Output the [x, y] coordinate of the center of the cell containing the given text.  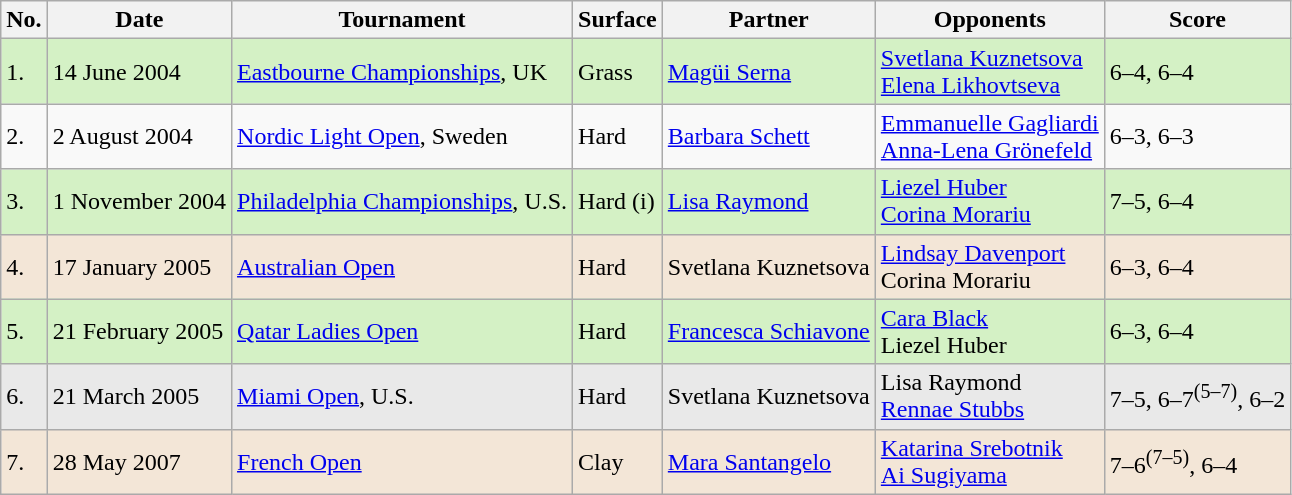
28 May 2007 [139, 462]
Mara Santangelo [768, 462]
Tournament [402, 20]
Miami Open, U.S. [402, 396]
Emmanuelle Gagliardi Anna-Lena Grönefeld [990, 136]
7. [24, 462]
1. [24, 72]
14 June 2004 [139, 72]
Katarina Srebotnik Ai Sugiyama [990, 462]
6–3, 6–3 [1197, 136]
Liezel Huber Corina Morariu [990, 202]
6. [24, 396]
Lisa Raymond [768, 202]
Date [139, 20]
6–4, 6–4 [1197, 72]
7–5, 6–4 [1197, 202]
Francesca Schiavone [768, 332]
17 January 2005 [139, 266]
Grass [618, 72]
Surface [618, 20]
Partner [768, 20]
Score [1197, 20]
Clay [618, 462]
Qatar Ladies Open [402, 332]
No. [24, 20]
7–5, 6–7(5–7), 6–2 [1197, 396]
Eastbourne Championships, UK [402, 72]
Barbara Schett [768, 136]
1 November 2004 [139, 202]
Philadelphia Championships, U.S. [402, 202]
3. [24, 202]
Magüi Serna [768, 72]
Cara Black Liezel Huber [990, 332]
Nordic Light Open, Sweden [402, 136]
2 August 2004 [139, 136]
Australian Open [402, 266]
21 March 2005 [139, 396]
Lindsay Davenport Corina Morariu [990, 266]
21 February 2005 [139, 332]
Hard (i) [618, 202]
Opponents [990, 20]
Svetlana Kuznetsova Elena Likhovtseva [990, 72]
5. [24, 332]
7–6(7–5), 6–4 [1197, 462]
Lisa Raymond Rennae Stubbs [990, 396]
2. [24, 136]
4. [24, 266]
French Open [402, 462]
